Return [x, y] of the center of cell containing provided text 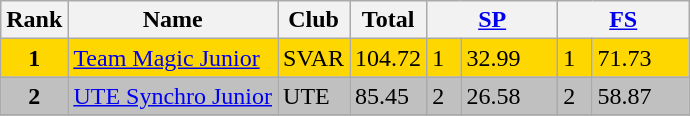
26.58 [510, 96]
32.99 [510, 58]
Club [314, 20]
Total [388, 20]
SVAR [314, 58]
Name [173, 20]
104.72 [388, 58]
SP [492, 20]
UTE Synchro Junior [173, 96]
UTE [314, 96]
Rank [34, 20]
FS [624, 20]
58.87 [640, 96]
85.45 [388, 96]
71.73 [640, 58]
Team Magic Junior [173, 58]
